Scan for the cell matching the given text and deliver its [x, y] coordinate at center. 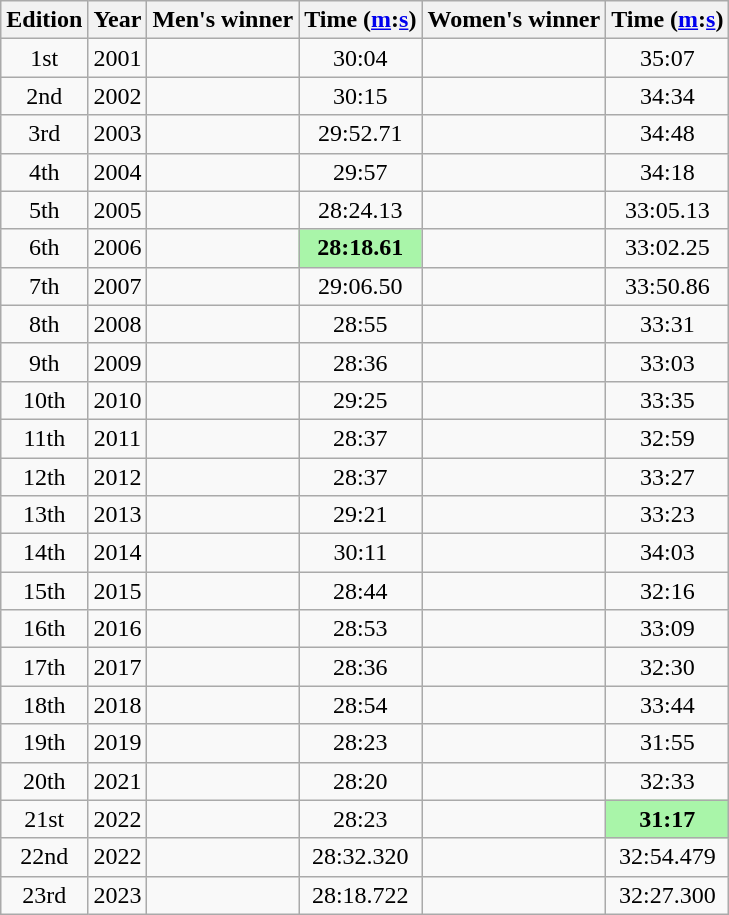
28:55 [360, 324]
2011 [118, 438]
35:07 [668, 58]
17th [44, 667]
2015 [118, 591]
15th [44, 591]
2012 [118, 477]
2008 [118, 324]
28:18.722 [360, 895]
2004 [118, 172]
33:02.25 [668, 248]
2010 [118, 400]
18th [44, 705]
28:20 [360, 781]
33:05.13 [668, 210]
32:30 [668, 667]
28:18.61 [360, 248]
14th [44, 553]
23rd [44, 895]
33:44 [668, 705]
2007 [118, 286]
19th [44, 743]
28:53 [360, 629]
29:06.50 [360, 286]
32:16 [668, 591]
11th [44, 438]
33:09 [668, 629]
2021 [118, 781]
33:27 [668, 477]
9th [44, 362]
2023 [118, 895]
28:54 [360, 705]
28:24.13 [360, 210]
34:48 [668, 134]
7th [44, 286]
33:31 [668, 324]
10th [44, 400]
34:34 [668, 96]
32:27.300 [668, 895]
2019 [118, 743]
2006 [118, 248]
12th [44, 477]
2014 [118, 553]
2003 [118, 134]
16th [44, 629]
32:54.479 [668, 857]
34:03 [668, 553]
30:11 [360, 553]
33:50.86 [668, 286]
21st [44, 819]
2018 [118, 705]
2002 [118, 96]
Year [118, 20]
Edition [44, 20]
31:17 [668, 819]
33:23 [668, 515]
34:18 [668, 172]
29:25 [360, 400]
Women's winner [514, 20]
31:55 [668, 743]
2001 [118, 58]
32:33 [668, 781]
2013 [118, 515]
1st [44, 58]
28:44 [360, 591]
8th [44, 324]
4th [44, 172]
28:32.320 [360, 857]
Men's winner [223, 20]
2nd [44, 96]
29:21 [360, 515]
22nd [44, 857]
13th [44, 515]
3rd [44, 134]
2005 [118, 210]
29:52.71 [360, 134]
33:35 [668, 400]
2017 [118, 667]
5th [44, 210]
2016 [118, 629]
32:59 [668, 438]
29:57 [360, 172]
20th [44, 781]
30:15 [360, 96]
2009 [118, 362]
33:03 [668, 362]
30:04 [360, 58]
6th [44, 248]
